Locate the cell with the specified text and output its (x, y) center coordinate. 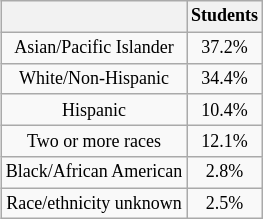
Race/ethnicity unknown (94, 204)
Students (225, 16)
Two or more races (94, 140)
Hispanic (94, 110)
37.2% (225, 48)
34.4% (225, 78)
10.4% (225, 110)
2.8% (225, 172)
2.5% (225, 204)
Black/African American (94, 172)
White/Non-Hispanic (94, 78)
12.1% (225, 140)
Asian/Pacific Islander (94, 48)
